Scan for the cell matching the given text and deliver its (x, y) coordinate at center. 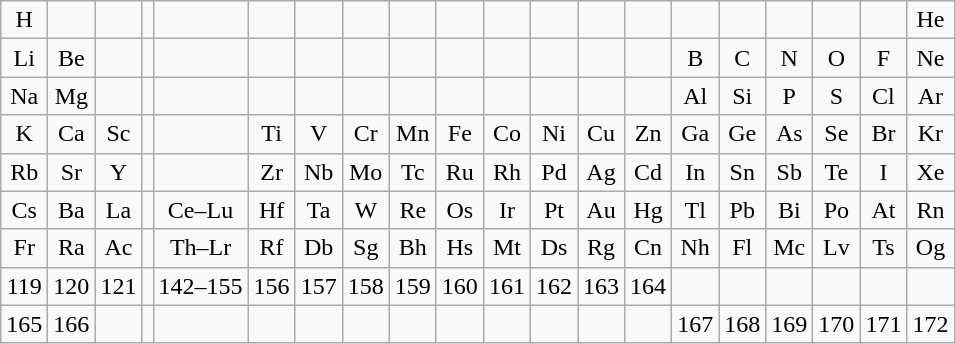
163 (602, 286)
121 (118, 286)
Hs (460, 248)
Se (836, 134)
Db (318, 248)
Li (24, 58)
Kr (930, 134)
169 (790, 324)
Cs (24, 210)
Cn (648, 248)
Cl (884, 96)
H (24, 20)
Be (72, 58)
Cr (366, 134)
Mg (72, 96)
159 (412, 286)
Tc (412, 172)
Ra (72, 248)
Hg (648, 210)
V (318, 134)
Re (412, 210)
Ta (318, 210)
Ac (118, 248)
S (836, 96)
Bh (412, 248)
Nh (696, 248)
N (790, 58)
Ru (460, 172)
Rn (930, 210)
Hf (272, 210)
At (884, 210)
Ge (742, 134)
171 (884, 324)
Ds (554, 248)
Fr (24, 248)
Na (24, 96)
B (696, 58)
Br (884, 134)
Rg (602, 248)
Fe (460, 134)
Fl (742, 248)
Mo (366, 172)
165 (24, 324)
156 (272, 286)
As (790, 134)
Al (696, 96)
Ba (72, 210)
P (790, 96)
Ce–Lu (200, 210)
Ca (72, 134)
K (24, 134)
Lv (836, 248)
Mt (506, 248)
Rb (24, 172)
Cu (602, 134)
Og (930, 248)
170 (836, 324)
Zr (272, 172)
Mn (412, 134)
Co (506, 134)
Ti (272, 134)
Ir (506, 210)
160 (460, 286)
Sc (118, 134)
161 (506, 286)
Mc (790, 248)
He (930, 20)
Po (836, 210)
La (118, 210)
Sg (366, 248)
O (836, 58)
142–155 (200, 286)
Ag (602, 172)
Rh (506, 172)
Xe (930, 172)
Sn (742, 172)
In (696, 172)
157 (318, 286)
Ne (930, 58)
Bi (790, 210)
Ar (930, 96)
Zn (648, 134)
I (884, 172)
Ts (884, 248)
Pt (554, 210)
Cd (648, 172)
Rf (272, 248)
Ga (696, 134)
F (884, 58)
158 (366, 286)
W (366, 210)
Pb (742, 210)
Pd (554, 172)
162 (554, 286)
Th–Lr (200, 248)
Si (742, 96)
Os (460, 210)
164 (648, 286)
Ni (554, 134)
166 (72, 324)
168 (742, 324)
Te (836, 172)
167 (696, 324)
Y (118, 172)
119 (24, 286)
C (742, 58)
Sb (790, 172)
Nb (318, 172)
Tl (696, 210)
Au (602, 210)
Sr (72, 172)
120 (72, 286)
172 (930, 324)
